Output the (x, y) coordinate of the center of the cell containing the given text.  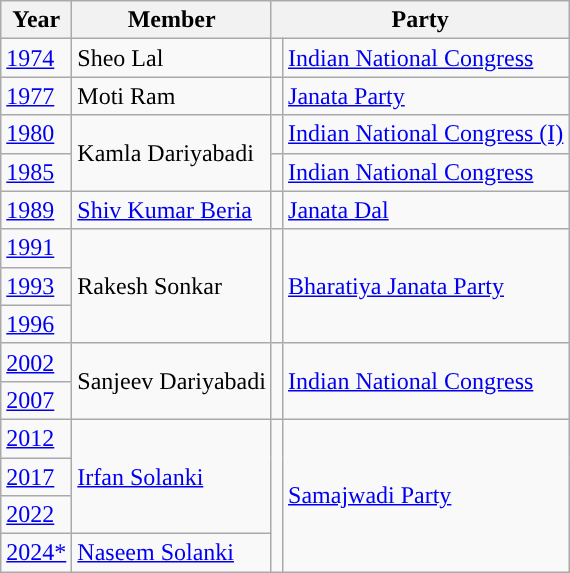
Janata Party (426, 96)
2007 (36, 400)
2002 (36, 362)
Bharatiya Janata Party (426, 286)
1985 (36, 172)
1991 (36, 248)
1977 (36, 96)
Irfan Solanki (172, 476)
Naseem Solanki (172, 553)
Party (420, 20)
Shiv Kumar Beria (172, 210)
Moti Ram (172, 96)
Kamla Dariyabadi (172, 153)
1974 (36, 58)
Year (36, 20)
2024* (36, 553)
Member (172, 20)
1996 (36, 324)
2017 (36, 477)
1980 (36, 134)
2012 (36, 438)
Sheo Lal (172, 58)
1993 (36, 286)
Rakesh Sonkar (172, 286)
Indian National Congress (I) (426, 134)
Janata Dal (426, 210)
2022 (36, 515)
Sanjeev Dariyabadi (172, 381)
Samajwadi Party (426, 495)
1989 (36, 210)
